Provide the (X, Y) coordinate of the cell's center where the given text is located.  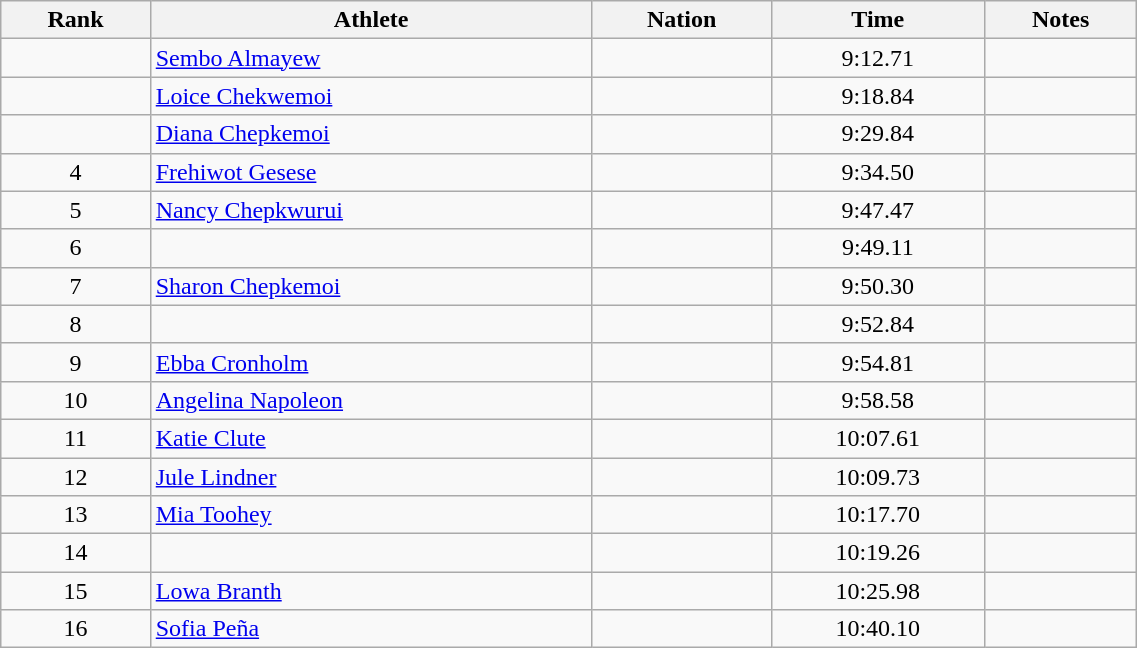
9:18.84 (878, 96)
Nation (682, 20)
Mia Toohey (371, 515)
10:40.10 (878, 629)
Time (878, 20)
9:29.84 (878, 134)
4 (76, 172)
Notes (1060, 20)
8 (76, 324)
Frehiwot Gesese (371, 172)
9 (76, 362)
15 (76, 591)
Athlete (371, 20)
Angelina Napoleon (371, 400)
Katie Clute (371, 438)
Lowa Branth (371, 591)
9:12.71 (878, 58)
12 (76, 477)
Rank (76, 20)
9:34.50 (878, 172)
10 (76, 400)
9:50.30 (878, 286)
5 (76, 210)
9:52.84 (878, 324)
9:47.47 (878, 210)
Nancy Chepkwurui (371, 210)
11 (76, 438)
Loice Chekwemoi (371, 96)
Jule Lindner (371, 477)
10:25.98 (878, 591)
9:58.58 (878, 400)
Diana Chepkemoi (371, 134)
Ebba Cronholm (371, 362)
14 (76, 553)
9:54.81 (878, 362)
7 (76, 286)
Sofia Peña (371, 629)
10:09.73 (878, 477)
Sharon Chepkemoi (371, 286)
Sembo Almayew (371, 58)
6 (76, 248)
13 (76, 515)
10:07.61 (878, 438)
10:17.70 (878, 515)
16 (76, 629)
9:49.11 (878, 248)
10:19.26 (878, 553)
